Find where the given text appears and provide that cell's center as [x, y] coordinate. 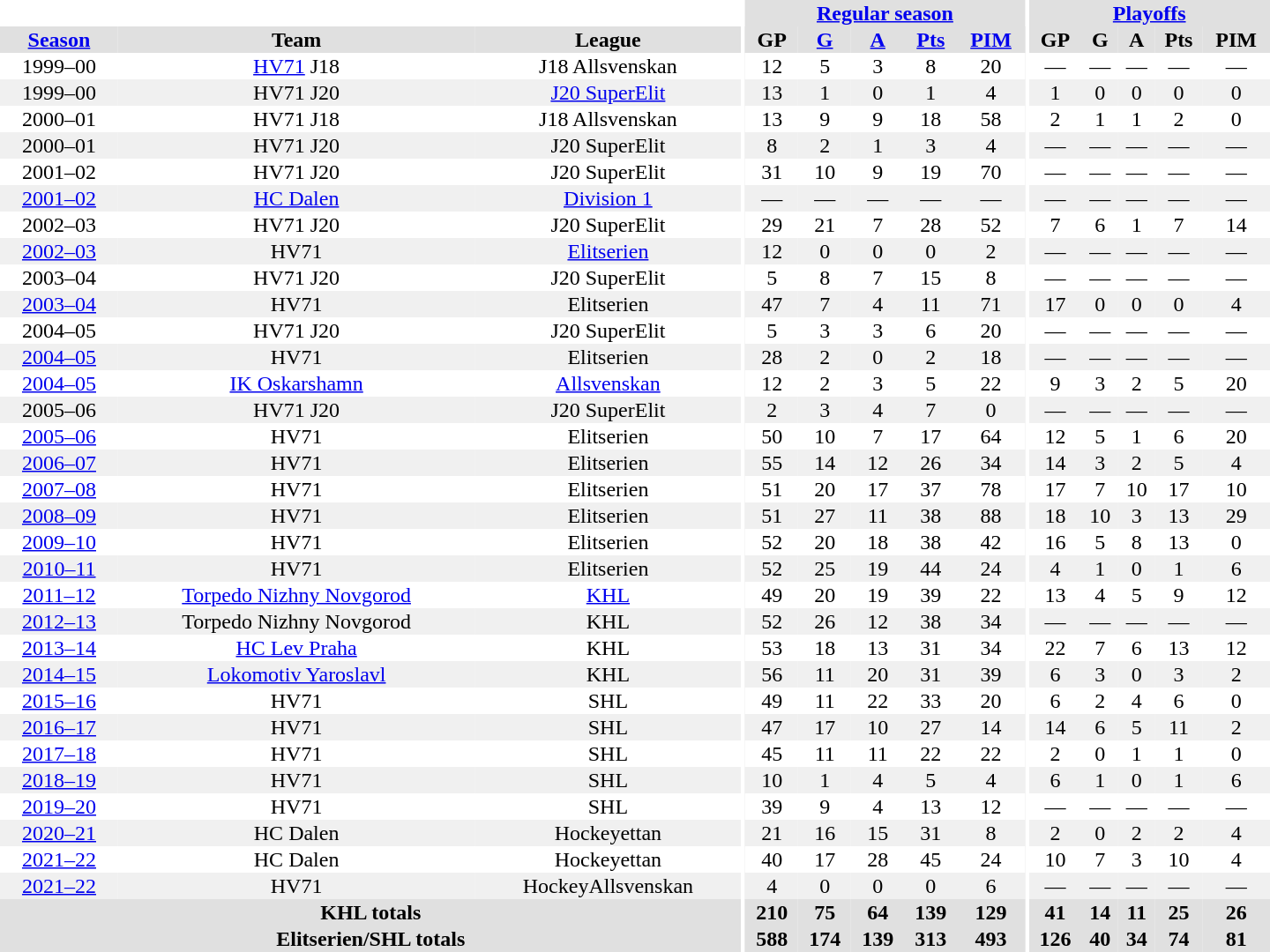
78 [990, 489]
493 [990, 939]
88 [990, 516]
IK Oskarshamn [296, 383]
Lokomotiv Yaroslavl [296, 674]
2011–12 [59, 595]
126 [1055, 939]
33 [930, 701]
2014–15 [59, 674]
210 [772, 912]
42 [990, 542]
Regular season [885, 13]
74 [1179, 939]
2020–21 [59, 833]
55 [772, 463]
56 [772, 674]
53 [772, 648]
HC Lev Praha [296, 648]
2007–08 [59, 489]
2018–19 [59, 780]
71 [990, 304]
313 [930, 939]
Playoffs [1149, 13]
2015–16 [59, 701]
Team [296, 40]
2008–09 [59, 516]
KHL totals [370, 912]
81 [1236, 939]
41 [1055, 912]
Season [59, 40]
588 [772, 939]
174 [825, 939]
2013–14 [59, 648]
44 [930, 569]
2010–11 [59, 569]
2006–07 [59, 463]
2009–10 [59, 542]
58 [990, 119]
2016–17 [59, 727]
HockeyAllsvenskan [608, 886]
50 [772, 436]
2019–20 [59, 807]
Elitserien/SHL totals [370, 939]
2017–18 [59, 754]
37 [930, 489]
75 [825, 912]
2012–13 [59, 621]
70 [990, 172]
129 [990, 912]
League [608, 40]
Division 1 [608, 198]
Allsvenskan [608, 383]
